Determine the (X, Y) coordinate at the center of the cell enclosing the given text.  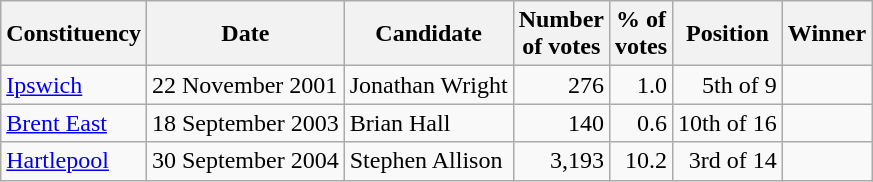
18 September 2003 (245, 123)
30 September 2004 (245, 161)
Brent East (74, 123)
Numberof votes (561, 34)
Hartlepool (74, 161)
1.0 (642, 85)
10.2 (642, 161)
Jonathan Wright (428, 85)
% ofvotes (642, 34)
Stephen Allison (428, 161)
5th of 9 (728, 85)
276 (561, 85)
Ipswich (74, 85)
Constituency (74, 34)
Winner (826, 34)
Position (728, 34)
0.6 (642, 123)
Brian Hall (428, 123)
Date (245, 34)
3rd of 14 (728, 161)
Candidate (428, 34)
22 November 2001 (245, 85)
10th of 16 (728, 123)
3,193 (561, 161)
140 (561, 123)
